Search for the cell housing the specified text and yield its (X, Y) center coordinate. 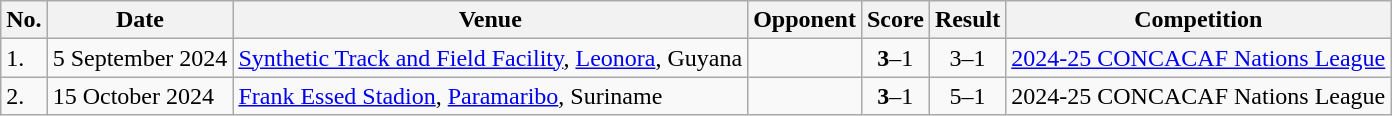
Score (895, 20)
1. (24, 58)
5 September 2024 (140, 58)
Result (967, 20)
Venue (490, 20)
Frank Essed Stadion, Paramaribo, Suriname (490, 96)
2. (24, 96)
Synthetic Track and Field Facility, Leonora, Guyana (490, 58)
No. (24, 20)
Competition (1198, 20)
5–1 (967, 96)
Opponent (805, 20)
15 October 2024 (140, 96)
Date (140, 20)
